Detect which cell encompasses the target text, then output its [x, y] center coordinate. 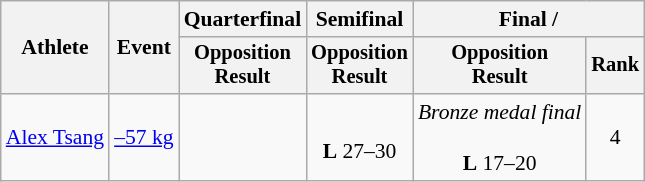
Quarterfinal [243, 19]
Semifinal [360, 19]
Event [144, 48]
–57 kg [144, 138]
Rank [615, 66]
4 [615, 138]
Bronze medal finalL 17–20 [500, 138]
Athlete [55, 48]
Alex Tsang [55, 138]
Final / [528, 19]
L 27–30 [360, 138]
